Extract the (X, Y) coordinate from the center of the cell holding the provided text.  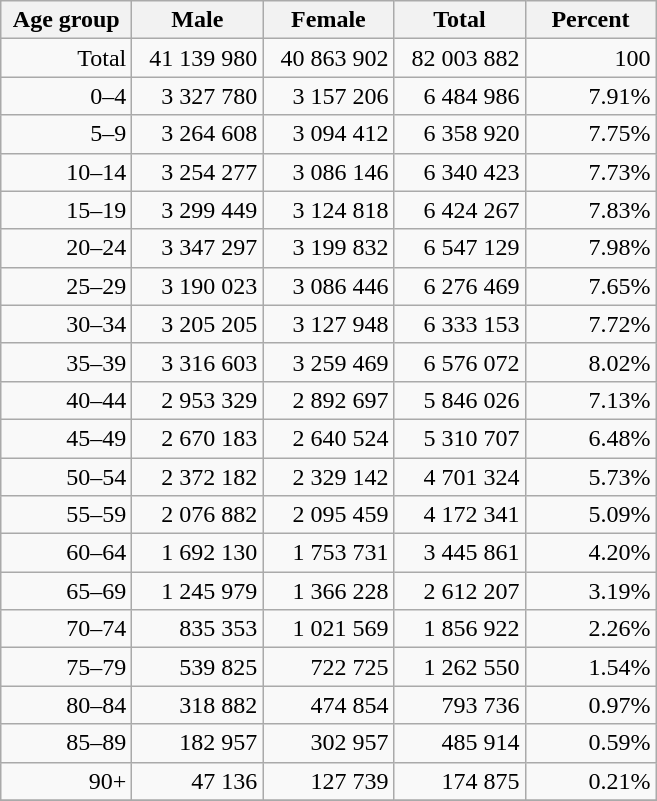
2 892 697 (328, 400)
3 127 948 (328, 324)
3 299 449 (198, 210)
539 825 (198, 667)
2 095 459 (328, 515)
1 692 130 (198, 553)
90+ (66, 781)
1 366 228 (328, 591)
7.91% (590, 96)
1 021 569 (328, 629)
7.83% (590, 210)
3.19% (590, 591)
20–24 (66, 248)
5 846 026 (460, 400)
1 856 922 (460, 629)
3 316 603 (198, 362)
8.02% (590, 362)
40–44 (66, 400)
70–74 (66, 629)
5–9 (66, 134)
485 914 (460, 743)
Age group (66, 20)
4 172 341 (460, 515)
50–54 (66, 477)
Percent (590, 20)
2 670 183 (198, 438)
7.75% (590, 134)
6 276 469 (460, 286)
2 329 142 (328, 477)
793 736 (460, 705)
6 576 072 (460, 362)
3 259 469 (328, 362)
30–34 (66, 324)
5 310 707 (460, 438)
75–79 (66, 667)
65–69 (66, 591)
474 854 (328, 705)
35–39 (66, 362)
3 264 608 (198, 134)
60–64 (66, 553)
85–89 (66, 743)
174 875 (460, 781)
Male (198, 20)
4.20% (590, 553)
6 333 153 (460, 324)
3 347 297 (198, 248)
80–84 (66, 705)
3 199 832 (328, 248)
82 003 882 (460, 58)
7.13% (590, 400)
7.98% (590, 248)
0–4 (66, 96)
3 094 412 (328, 134)
3 086 446 (328, 286)
182 957 (198, 743)
45–49 (66, 438)
100 (590, 58)
127 739 (328, 781)
0.59% (590, 743)
3 205 205 (198, 324)
55–59 (66, 515)
5.09% (590, 515)
2 076 882 (198, 515)
6 340 423 (460, 172)
722 725 (328, 667)
Female (328, 20)
3 190 023 (198, 286)
47 136 (198, 781)
6 424 267 (460, 210)
3 157 206 (328, 96)
2 640 524 (328, 438)
1.54% (590, 667)
0.21% (590, 781)
2 372 182 (198, 477)
7.65% (590, 286)
318 882 (198, 705)
2 612 207 (460, 591)
25–29 (66, 286)
3 327 780 (198, 96)
4 701 324 (460, 477)
6.48% (590, 438)
1 753 731 (328, 553)
3 086 146 (328, 172)
6 547 129 (460, 248)
10–14 (66, 172)
302 957 (328, 743)
40 863 902 (328, 58)
6 484 986 (460, 96)
1 262 550 (460, 667)
835 353 (198, 629)
2.26% (590, 629)
5.73% (590, 477)
3 124 818 (328, 210)
15–19 (66, 210)
3 254 277 (198, 172)
41 139 980 (198, 58)
1 245 979 (198, 591)
7.72% (590, 324)
0.97% (590, 705)
2 953 329 (198, 400)
3 445 861 (460, 553)
7.73% (590, 172)
6 358 920 (460, 134)
